Return the (x, y) coordinate for the center point of the cell that contains the specified text.  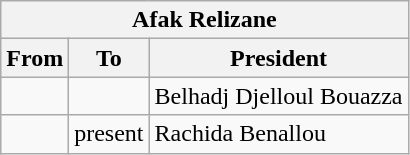
Rachida Benallou (278, 134)
To (109, 58)
present (109, 134)
Belhadj Djelloul Bouazza (278, 96)
From (35, 58)
Afak Relizane (204, 20)
President (278, 58)
